Locate the cell with the specified text and output its (X, Y) center coordinate. 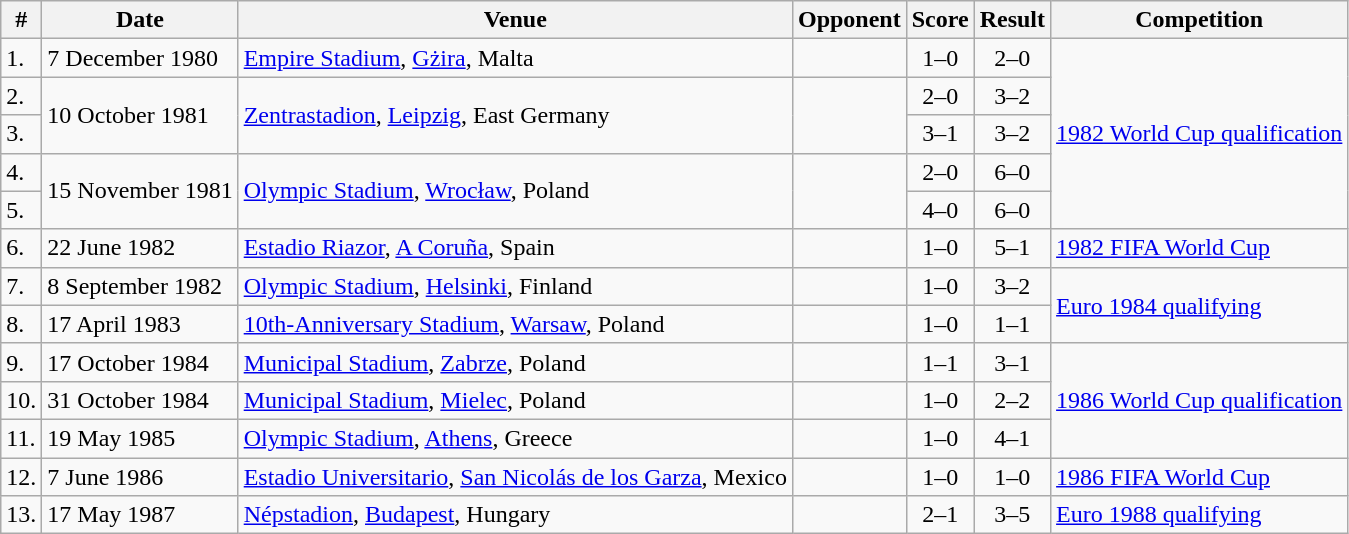
11. (22, 438)
Date (140, 20)
Olympic Stadium, Helsinki, Finland (515, 286)
Estadio Riazor, A Coruña, Spain (515, 248)
Competition (1200, 20)
10 October 1981 (140, 115)
7 June 1986 (140, 477)
31 October 1984 (140, 400)
2–2 (1012, 400)
Opponent (849, 20)
12. (22, 477)
17 May 1987 (140, 515)
8. (22, 324)
Zentrastadion, Leipzig, East Germany (515, 115)
Népstadion, Budapest, Hungary (515, 515)
4. (22, 172)
Olympic Stadium, Wrocław, Poland (515, 191)
5–1 (1012, 248)
17 April 1983 (140, 324)
22 June 1982 (140, 248)
1986 World Cup qualification (1200, 400)
10. (22, 400)
Empire Stadium, Gżira, Malta (515, 58)
# (22, 20)
7. (22, 286)
Venue (515, 20)
9. (22, 362)
1986 FIFA World Cup (1200, 477)
4–0 (940, 210)
2. (22, 96)
Euro 1988 qualifying (1200, 515)
3–5 (1012, 515)
5. (22, 210)
2–1 (940, 515)
Euro 1984 qualifying (1200, 305)
3. (22, 134)
1982 World Cup qualification (1200, 134)
17 October 1984 (140, 362)
Olympic Stadium, Athens, Greece (515, 438)
1982 FIFA World Cup (1200, 248)
Municipal Stadium, Zabrze, Poland (515, 362)
8 September 1982 (140, 286)
1. (22, 58)
Score (940, 20)
6. (22, 248)
10th-Anniversary Stadium, Warsaw, Poland (515, 324)
Municipal Stadium, Mielec, Poland (515, 400)
13. (22, 515)
19 May 1985 (140, 438)
7 December 1980 (140, 58)
15 November 1981 (140, 191)
Estadio Universitario, San Nicolás de los Garza, Mexico (515, 477)
Result (1012, 20)
4–1 (1012, 438)
